Return [X, Y] of the center of cell containing provided text 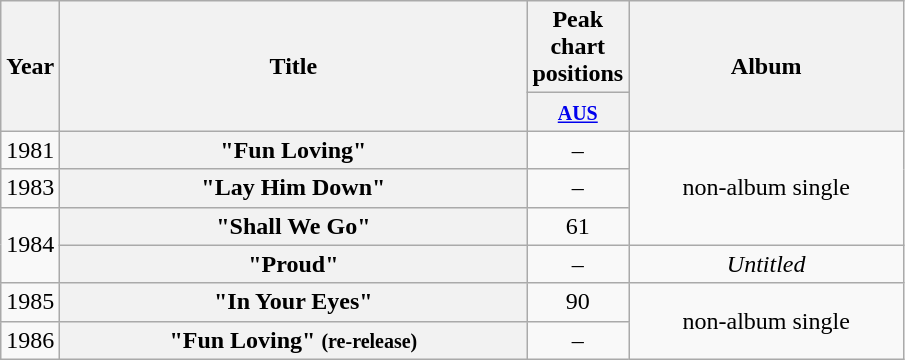
90 [578, 302]
AUS [578, 112]
Title [294, 66]
61 [578, 226]
1983 [30, 188]
1985 [30, 302]
Peak chart positions [578, 47]
1986 [30, 340]
"Shall We Go" [294, 226]
"Fun Loving" [294, 150]
1984 [30, 245]
Album [766, 66]
Untitled [766, 264]
"Proud" [294, 264]
"Lay Him Down" [294, 188]
"In Your Eyes" [294, 302]
1981 [30, 150]
Year [30, 66]
"Fun Loving" (re-release) [294, 340]
